Output the (x, y) coordinate of the center of the cell containing the given text.  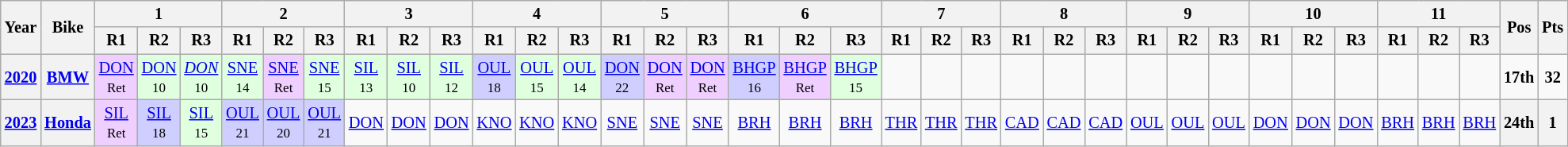
SIL13 (366, 77)
SIL10 (409, 77)
6 (805, 14)
2023 (21, 122)
SNERet (284, 77)
2020 (21, 77)
17th (1519, 77)
BHGPRet (805, 77)
32 (1552, 77)
Pos (1519, 27)
OUL14 (579, 77)
OUL18 (494, 77)
BHGP16 (754, 77)
5 (665, 14)
Year (21, 27)
Pts (1552, 27)
11 (1438, 14)
DON22 (622, 77)
BMW (68, 77)
Honda (68, 122)
SIL12 (452, 77)
4 (537, 14)
SIL18 (159, 122)
3 (409, 14)
9 (1187, 14)
2 (284, 14)
24th (1519, 122)
BHGP15 (856, 77)
OUL15 (537, 77)
SILRet (117, 122)
7 (942, 14)
Bike (68, 27)
SNE14 (243, 77)
SNE15 (324, 77)
10 (1314, 14)
8 (1064, 14)
SIL15 (201, 122)
OUL20 (284, 122)
